Identify which cell holds the provided text, then report its (X, Y) central coordinate. 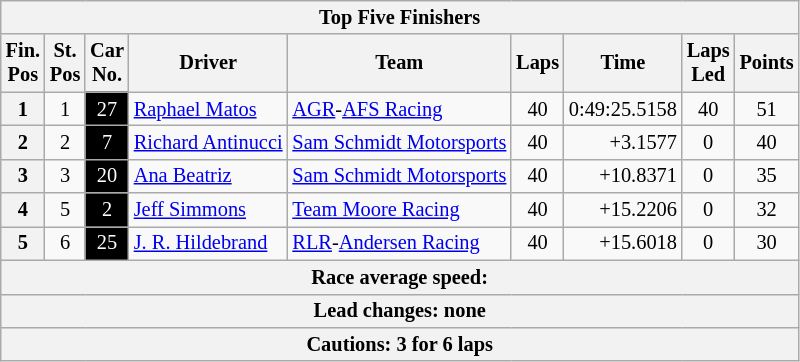
CarNo. (107, 63)
51 (767, 109)
Laps (538, 63)
Time (623, 63)
+10.8371 (623, 176)
35 (767, 176)
LapsLed (708, 63)
Raphael Matos (208, 109)
0:49:25.5158 (623, 109)
Fin.Pos (23, 63)
J. R. Hildebrand (208, 243)
32 (767, 210)
+15.6018 (623, 243)
Team (399, 63)
RLR-Andersen Racing (399, 243)
Points (767, 63)
AGR-AFS Racing (399, 109)
25 (107, 243)
Lead changes: none (400, 311)
Ana Beatriz (208, 176)
Jeff Simmons (208, 210)
4 (23, 210)
+15.2206 (623, 210)
7 (107, 142)
Cautions: 3 for 6 laps (400, 344)
Top Five Finishers (400, 17)
St.Pos (65, 63)
Driver (208, 63)
6 (65, 243)
Race average speed: (400, 277)
30 (767, 243)
Team Moore Racing (399, 210)
27 (107, 109)
+3.1577 (623, 142)
20 (107, 176)
Richard Antinucci (208, 142)
